Capture the cell that displays the provided text and extract its [x, y] central coordinate. 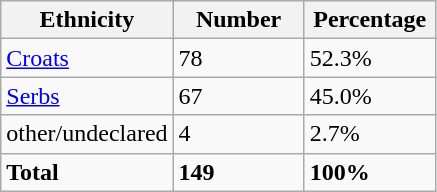
78 [238, 58]
45.0% [370, 96]
other/undeclared [87, 134]
Total [87, 172]
Number [238, 20]
2.7% [370, 134]
Serbs [87, 96]
Ethnicity [87, 20]
Percentage [370, 20]
67 [238, 96]
52.3% [370, 58]
Croats [87, 58]
4 [238, 134]
100% [370, 172]
149 [238, 172]
